Pinpoint the cell where the given text exists, returning its [X, Y] midpoint coordinate. 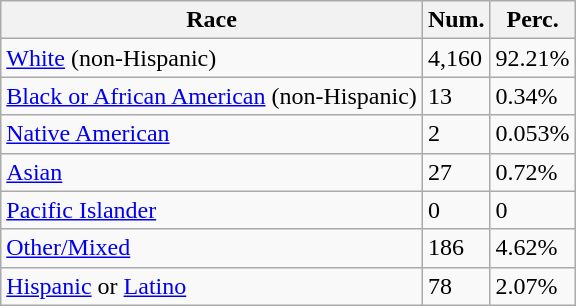
Other/Mixed [212, 248]
Race [212, 20]
Perc. [532, 20]
White (non-Hispanic) [212, 58]
Asian [212, 172]
92.21% [532, 58]
13 [456, 96]
4.62% [532, 248]
186 [456, 248]
Black or African American (non-Hispanic) [212, 96]
Native American [212, 134]
Pacific Islander [212, 210]
78 [456, 286]
4,160 [456, 58]
27 [456, 172]
Hispanic or Latino [212, 286]
0.72% [532, 172]
0.053% [532, 134]
2.07% [532, 286]
0.34% [532, 96]
2 [456, 134]
Num. [456, 20]
